Search for the cell housing the specified text and yield its [X, Y] center coordinate. 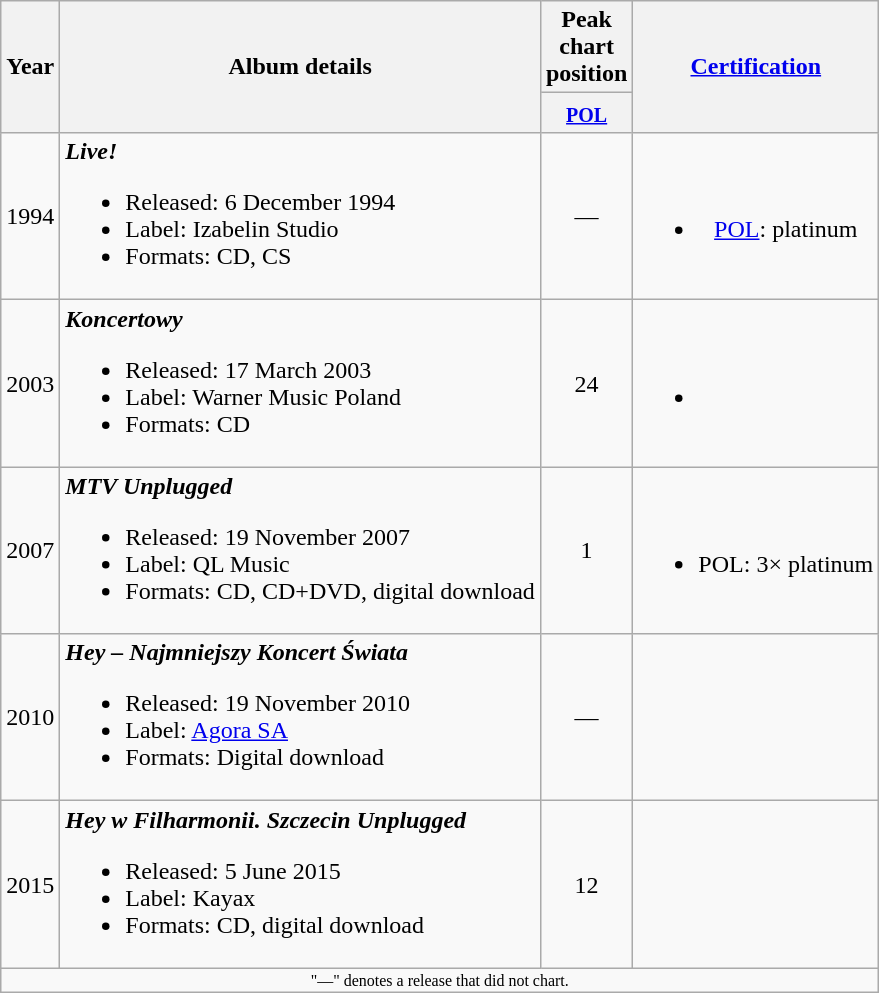
POL: platinum [756, 216]
Hey – Najmniejszy Koncert ŚwiataReleased: 19 November 2010Label: Agora SAFormats: Digital download [300, 718]
POL [586, 113]
12 [586, 884]
2010 [30, 718]
Album details [300, 67]
2003 [30, 384]
MTV UnpluggedReleased: 19 November 2007Label: QL MusicFormats: CD, CD+DVD, digital download [300, 550]
24 [586, 384]
KoncertowyReleased: 17 March 2003Label: Warner Music PolandFormats: CD [300, 384]
POL: 3× platinum [756, 550]
1994 [30, 216]
Hey w Filharmonii. Szczecin UnpluggedReleased: 5 June 2015Label: KayaxFormats: CD, digital download [300, 884]
2015 [30, 884]
Peak chart position [586, 47]
2007 [30, 550]
Live!Released: 6 December 1994Label: Izabelin StudioFormats: CD, CS [300, 216]
"—" denotes a release that did not chart. [440, 980]
Certification [756, 67]
1 [586, 550]
Year [30, 67]
